Extract the (x, y) coordinate from the center of the cell holding the provided text.  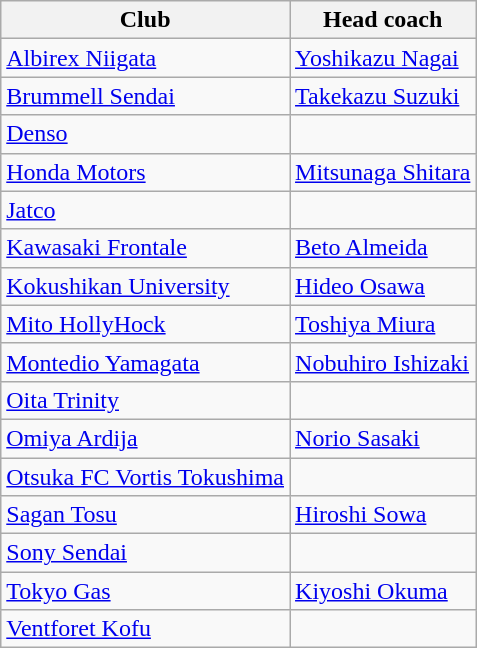
Takekazu Suzuki (383, 96)
Sagan Tosu (146, 515)
Albirex Niigata (146, 58)
Kiyoshi Okuma (383, 591)
Honda Motors (146, 172)
Ventforet Kofu (146, 629)
Denso (146, 134)
Tokyo Gas (146, 591)
Mito HollyHock (146, 324)
Otsuka FC Vortis Tokushima (146, 477)
Club (146, 20)
Jatco (146, 210)
Montedio Yamagata (146, 362)
Norio Sasaki (383, 438)
Omiya Ardija (146, 438)
Toshiya Miura (383, 324)
Yoshikazu Nagai (383, 58)
Oita Trinity (146, 400)
Brummell Sendai (146, 96)
Head coach (383, 20)
Beto Almeida (383, 248)
Kawasaki Frontale (146, 248)
Kokushikan University (146, 286)
Hideo Osawa (383, 286)
Hiroshi Sowa (383, 515)
Nobuhiro Ishizaki (383, 362)
Sony Sendai (146, 553)
Mitsunaga Shitara (383, 172)
